Detect which cell encompasses the target text, then output its (X, Y) center coordinate. 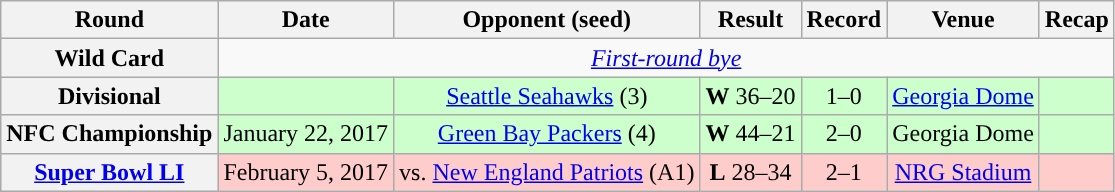
January 22, 2017 (306, 134)
First-round bye (666, 58)
2–1 (844, 172)
Round (110, 20)
Recap (1076, 20)
Super Bowl LI (110, 172)
Result (750, 20)
Wild Card (110, 58)
Opponent (seed) (547, 20)
February 5, 2017 (306, 172)
L 28–34 (750, 172)
W 36–20 (750, 96)
vs. New England Patriots (A1) (547, 172)
NFC Championship (110, 134)
1–0 (844, 96)
2–0 (844, 134)
Green Bay Packers (4) (547, 134)
Date (306, 20)
NRG Stadium (964, 172)
W 44–21 (750, 134)
Record (844, 20)
Seattle Seahawks (3) (547, 96)
Divisional (110, 96)
Venue (964, 20)
